Locate the cell with the specified text and output its [x, y] center coordinate. 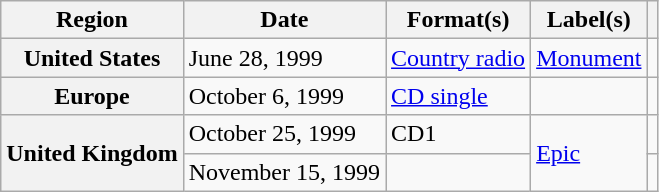
Monument [589, 58]
United States [92, 58]
Europe [92, 96]
CD single [458, 96]
October 6, 1999 [284, 96]
CD1 [458, 134]
June 28, 1999 [284, 58]
Label(s) [589, 20]
November 15, 1999 [284, 172]
October 25, 1999 [284, 134]
Region [92, 20]
Format(s) [458, 20]
Epic [589, 153]
Date [284, 20]
United Kingdom [92, 153]
Country radio [458, 58]
